Scan for the cell matching the given text and deliver its (x, y) coordinate at center. 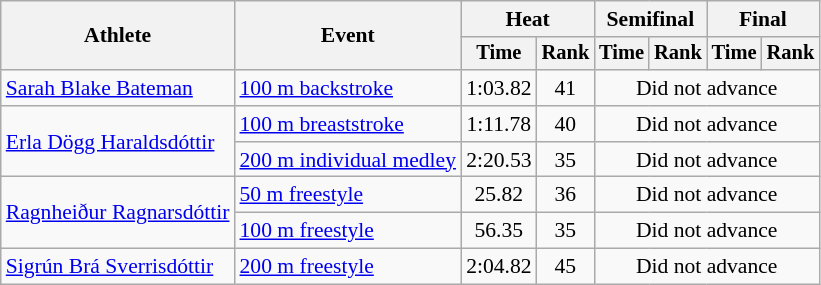
200 m freestyle (348, 267)
Sigrún Brá Sverrisdóttir (118, 267)
1:11.78 (498, 124)
Erla Dögg Haraldsdóttir (118, 142)
40 (566, 124)
Athlete (118, 36)
45 (566, 267)
2:20.53 (498, 160)
Ragnheiður Ragnarsdóttir (118, 212)
200 m individual medley (348, 160)
100 m backstroke (348, 88)
Semifinal (650, 19)
56.35 (498, 231)
25.82 (498, 195)
Heat (528, 19)
1:03.82 (498, 88)
2:04.82 (498, 267)
100 m breaststroke (348, 124)
50 m freestyle (348, 195)
36 (566, 195)
41 (566, 88)
Event (348, 36)
Sarah Blake Bateman (118, 88)
100 m freestyle (348, 231)
Final (763, 19)
